Identify which cell holds the provided text, then report its [X, Y] central coordinate. 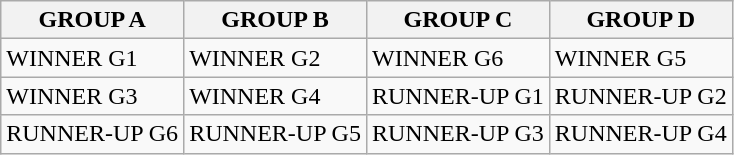
RUNNER-UP G5 [276, 134]
WINNER G6 [458, 58]
RUNNER-UP G1 [458, 96]
GROUP C [458, 20]
GROUP B [276, 20]
WINNER G3 [92, 96]
WINNER G4 [276, 96]
WINNER G1 [92, 58]
RUNNER-UP G2 [640, 96]
RUNNER-UP G3 [458, 134]
GROUP A [92, 20]
WINNER G5 [640, 58]
WINNER G2 [276, 58]
GROUP D [640, 20]
RUNNER-UP G6 [92, 134]
RUNNER-UP G4 [640, 134]
